For the text-containing cell, return its midpoint in [x, y] coordinate format. 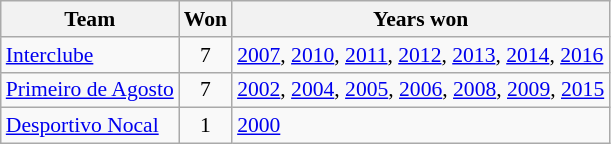
Interclube [90, 55]
Won [206, 19]
Years won [420, 19]
2000 [420, 126]
1 [206, 126]
Primeiro de Agosto [90, 90]
2007, 2010, 2011, 2012, 2013, 2014, 2016 [420, 55]
2002, 2004, 2005, 2006, 2008, 2009, 2015 [420, 90]
Team [90, 19]
Desportivo Nocal [90, 126]
